Pinpoint the cell where the given text exists, returning its [x, y] midpoint coordinate. 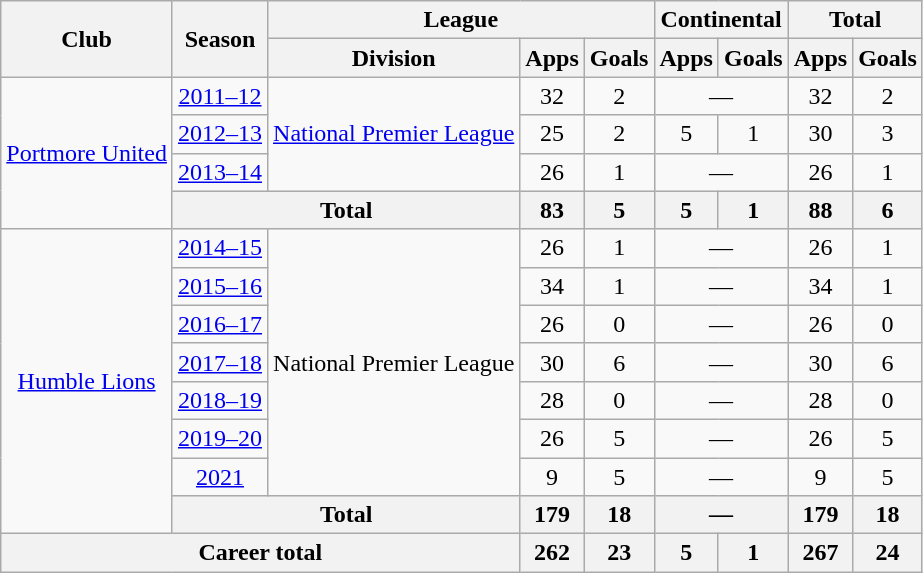
25 [552, 134]
Continental [721, 20]
83 [552, 210]
2014–15 [220, 248]
Portmore United [87, 153]
2018–19 [220, 400]
2013–14 [220, 172]
267 [820, 553]
2017–18 [220, 362]
Division [394, 58]
2012–13 [220, 134]
2019–20 [220, 438]
Career total [260, 553]
Season [220, 39]
Club [87, 39]
League [461, 20]
Humble Lions [87, 381]
2011–12 [220, 96]
2021 [220, 477]
262 [552, 553]
24 [888, 553]
88 [820, 210]
2015–16 [220, 286]
3 [888, 134]
2016–17 [220, 324]
23 [619, 553]
